Determine the [X, Y] coordinate at the center of the cell enclosing the given text.  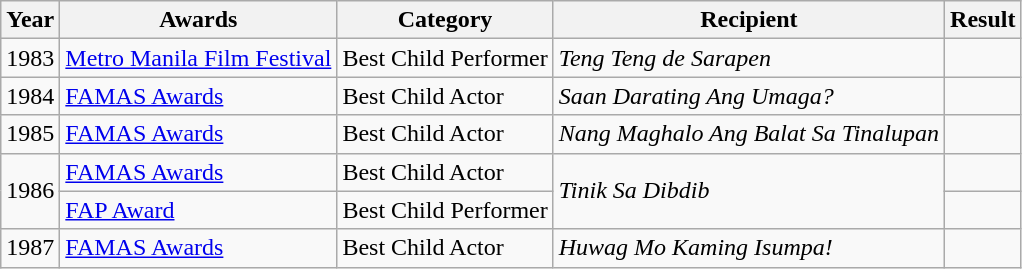
1985 [30, 134]
Nang Maghalo Ang Balat Sa Tinalupan [748, 134]
Metro Manila Film Festival [198, 58]
FAP Award [198, 210]
Category [445, 20]
Tinik Sa Dibdib [748, 191]
Huwag Mo Kaming Isumpa! [748, 248]
1983 [30, 58]
Awards [198, 20]
Year [30, 20]
Saan Darating Ang Umaga? [748, 96]
1987 [30, 248]
1984 [30, 96]
Result [983, 20]
Recipient [748, 20]
1986 [30, 191]
Teng Teng de Sarapen [748, 58]
